Capture the cell that displays the provided text and extract its [x, y] central coordinate. 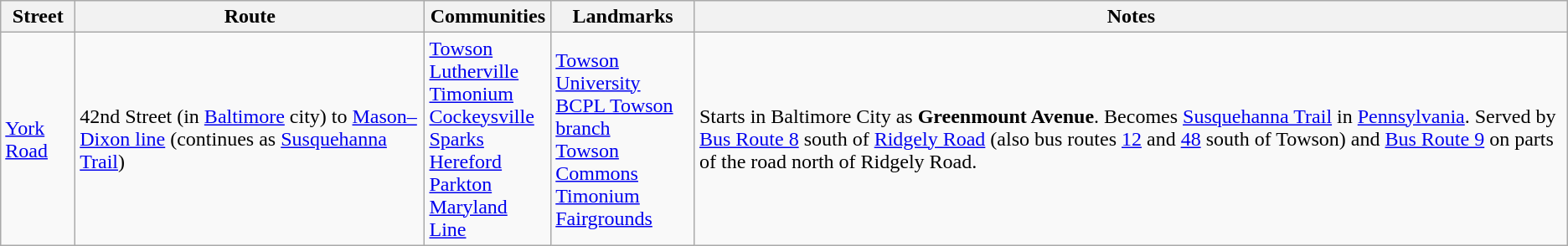
Notes [1131, 17]
Landmarks [623, 17]
42nd Street (in Baltimore city) to Mason–Dixon line (continues as Susquehanna Trail) [250, 139]
Towson UniversityBCPL Towson branchTowson CommonsTimonium Fairgrounds [623, 139]
Route [250, 17]
York Road [39, 139]
TowsonLuthervilleTimoniumCockeysvilleSparksHerefordParktonMaryland Line [487, 139]
Street [39, 17]
Communities [487, 17]
